Identify which cell holds the provided text, then report its [X, Y] central coordinate. 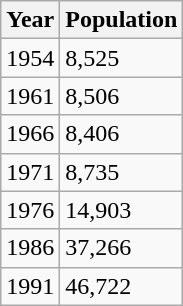
1961 [30, 96]
1954 [30, 58]
Year [30, 20]
8,525 [122, 58]
8,506 [122, 96]
Population [122, 20]
46,722 [122, 286]
1976 [30, 210]
8,406 [122, 134]
37,266 [122, 248]
14,903 [122, 210]
8,735 [122, 172]
1991 [30, 286]
1986 [30, 248]
1971 [30, 172]
1966 [30, 134]
